Pinpoint the cell where the given text exists, returning its (X, Y) midpoint coordinate. 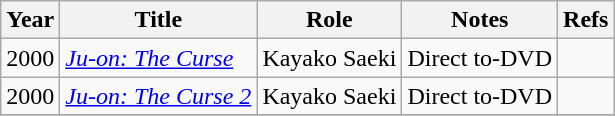
Ju-on: The Curse 2 (158, 96)
Role (330, 20)
Ju-on: The Curse (158, 58)
Year (30, 20)
Refs (586, 20)
Notes (480, 20)
Title (158, 20)
